Determine the [x, y] coordinate at the center of the cell enclosing the given text.  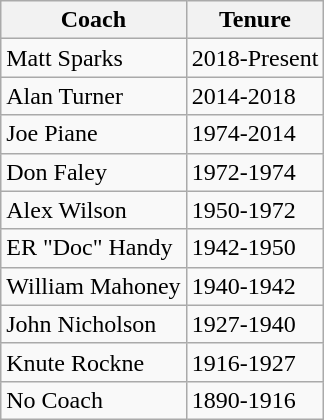
1942-1950 [255, 248]
ER "Doc" Handy [94, 248]
1950-1972 [255, 210]
Tenure [255, 20]
1972-1974 [255, 172]
Alex Wilson [94, 210]
2018-Present [255, 58]
1940-1942 [255, 286]
Joe Piane [94, 134]
Alan Turner [94, 96]
1927-1940 [255, 324]
No Coach [94, 400]
1974-2014 [255, 134]
1916-1927 [255, 362]
William Mahoney [94, 286]
John Nicholson [94, 324]
2014-2018 [255, 96]
Matt Sparks [94, 58]
1890-1916 [255, 400]
Coach [94, 20]
Knute Rockne [94, 362]
Don Faley [94, 172]
